Determine the (x, y) coordinate at the center of the cell enclosing the given text.  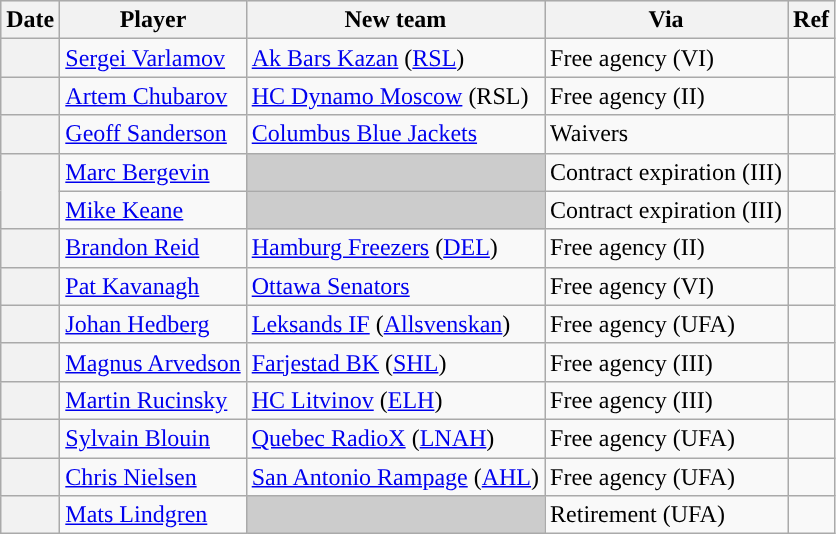
Sergei Varlamov (153, 58)
San Antonio Rampage (AHL) (395, 477)
Chris Nielsen (153, 477)
Sylvain Blouin (153, 438)
Magnus Arvedson (153, 362)
Columbus Blue Jackets (395, 134)
Brandon Reid (153, 248)
Johan Hedberg (153, 324)
Via (666, 20)
Mats Lindgren (153, 515)
Marc Bergevin (153, 172)
Quebec RadioX (LNAH) (395, 438)
Pat Kavanagh (153, 286)
Retirement (UFA) (666, 515)
Player (153, 20)
Farjestad BK (SHL) (395, 362)
Date (30, 20)
Hamburg Freezers (DEL) (395, 248)
Artem Chubarov (153, 96)
HC Dynamo Moscow (RSL) (395, 96)
New team (395, 20)
Mike Keane (153, 210)
Ottawa Senators (395, 286)
Ak Bars Kazan (RSL) (395, 58)
Martin Rucinsky (153, 400)
Ref (812, 20)
Waivers (666, 134)
Geoff Sanderson (153, 134)
Leksands IF (Allsvenskan) (395, 324)
HC Litvinov (ELH) (395, 400)
